From the cell containing the given text, extract its center point as [X, Y] coordinate. 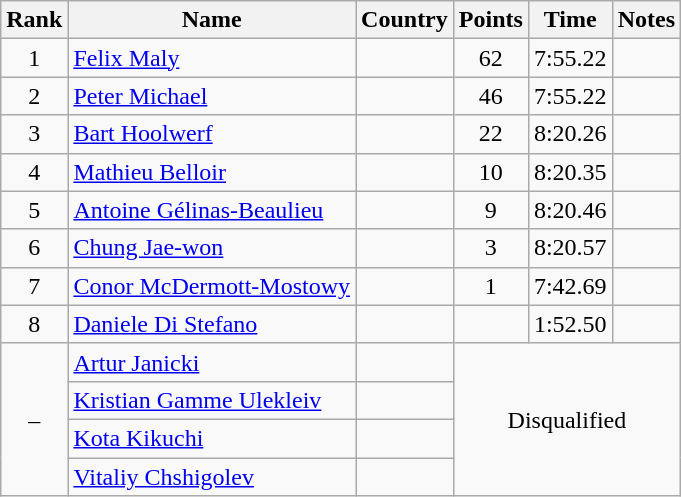
6 [34, 248]
7 [34, 286]
Disqualified [566, 419]
8 [34, 324]
22 [490, 134]
5 [34, 210]
9 [490, 210]
Chung Jae-won [212, 248]
4 [34, 172]
8:20.35 [570, 172]
Country [405, 20]
Points [490, 20]
– [34, 419]
8:20.57 [570, 248]
Antoine Gélinas-Beaulieu [212, 210]
Felix Maly [212, 58]
Time [570, 20]
Kristian Gamme Ulekleiv [212, 400]
Peter Michael [212, 96]
Conor McDermott-Mostowy [212, 286]
Bart Hoolwerf [212, 134]
Artur Janicki [212, 362]
Daniele Di Stefano [212, 324]
10 [490, 172]
Name [212, 20]
Vitaliy Chshigolev [212, 477]
46 [490, 96]
8:20.46 [570, 210]
62 [490, 58]
Rank [34, 20]
Notes [646, 20]
1:52.50 [570, 324]
7:42.69 [570, 286]
2 [34, 96]
8:20.26 [570, 134]
Kota Kikuchi [212, 438]
Mathieu Belloir [212, 172]
